Capture the cell that displays the provided text and extract its [x, y] central coordinate. 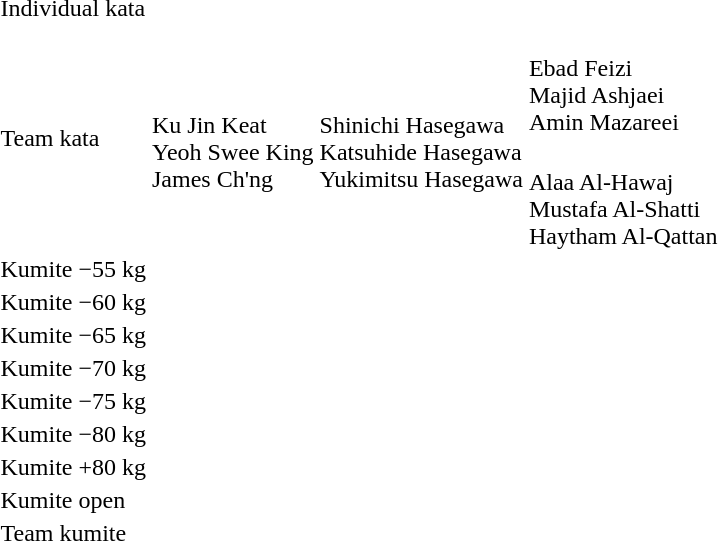
Shinichi HasegawaKatsuhide HasegawaYukimitsu Hasegawa [421, 138]
Ku Jin KeatYeoh Swee KingJames Ch'ng [234, 138]
